Search for the cell housing the specified text and yield its [x, y] center coordinate. 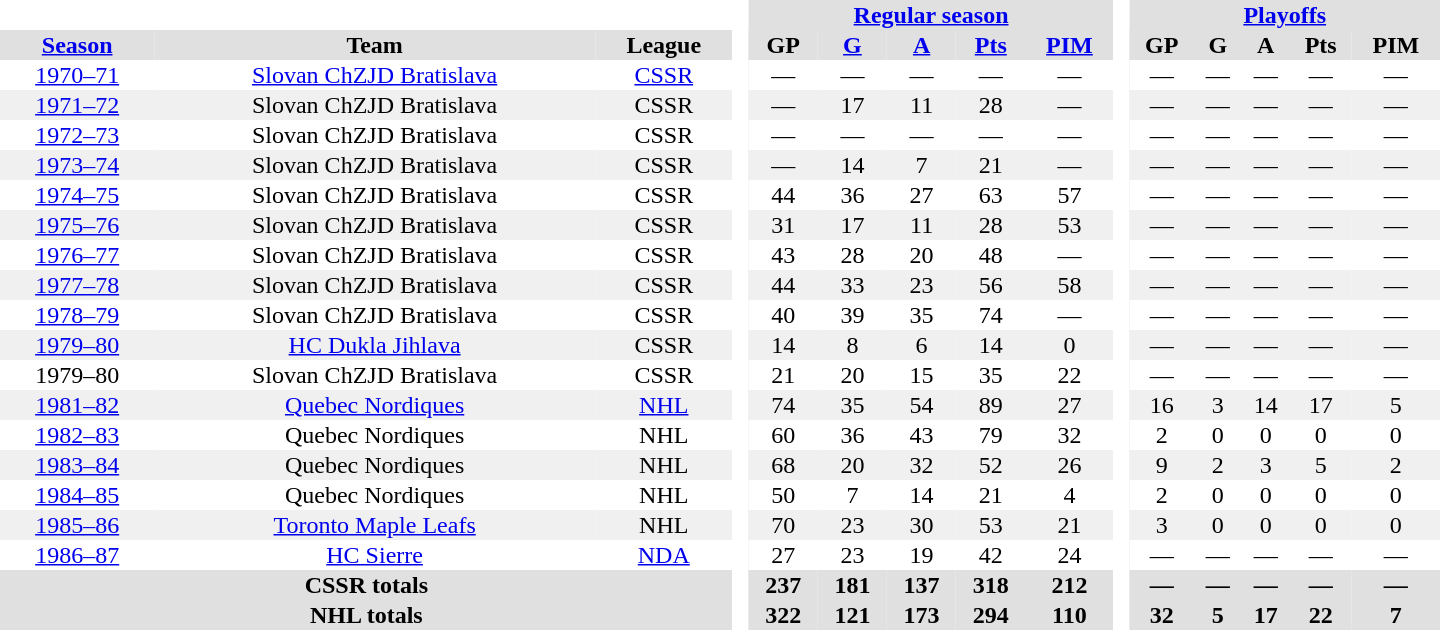
HC Sierre [374, 555]
1977–78 [77, 285]
60 [784, 435]
137 [922, 585]
9 [1161, 465]
1971–72 [77, 105]
54 [922, 405]
1974–75 [77, 195]
50 [784, 495]
Playoffs [1284, 15]
Toronto Maple Leafs [374, 525]
1970–71 [77, 75]
212 [1069, 585]
4 [1069, 495]
57 [1069, 195]
1985–86 [77, 525]
1972–73 [77, 135]
70 [784, 525]
181 [852, 585]
NHL totals [366, 615]
League [664, 45]
Season [77, 45]
16 [1161, 405]
1981–82 [77, 405]
173 [922, 615]
26 [1069, 465]
Regular season [932, 15]
318 [990, 585]
1975–76 [77, 225]
42 [990, 555]
1986–87 [77, 555]
40 [784, 315]
58 [1069, 285]
HC Dukla Jihlava [374, 345]
237 [784, 585]
110 [1069, 615]
CSSR totals [366, 585]
79 [990, 435]
322 [784, 615]
15 [922, 375]
19 [922, 555]
121 [852, 615]
8 [852, 345]
1983–84 [77, 465]
24 [1069, 555]
1976–77 [77, 255]
Team [374, 45]
56 [990, 285]
33 [852, 285]
39 [852, 315]
63 [990, 195]
48 [990, 255]
68 [784, 465]
1982–83 [77, 435]
31 [784, 225]
1978–79 [77, 315]
30 [922, 525]
1984–85 [77, 495]
294 [990, 615]
6 [922, 345]
52 [990, 465]
NDA [664, 555]
89 [990, 405]
1973–74 [77, 165]
